Return the (X, Y) coordinate for the center point of the cell that contains the specified text.  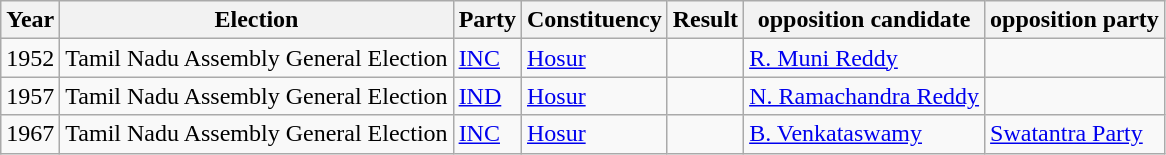
Result (705, 20)
B. Venkataswamy (864, 134)
opposition candidate (864, 20)
Election (256, 20)
1957 (30, 96)
Swatantra Party (1075, 134)
Constituency (594, 20)
1967 (30, 134)
opposition party (1075, 20)
IND (487, 96)
Year (30, 20)
1952 (30, 58)
N. Ramachandra Reddy (864, 96)
R. Muni Reddy (864, 58)
Party (487, 20)
